Provide the [X, Y] coordinate of the cell's center where the given text is located.  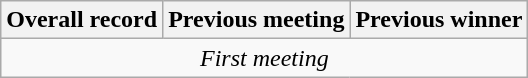
First meeting [264, 58]
Previous meeting [256, 20]
Previous winner [439, 20]
Overall record [82, 20]
